Identify which cell holds the provided text, then report its [x, y] central coordinate. 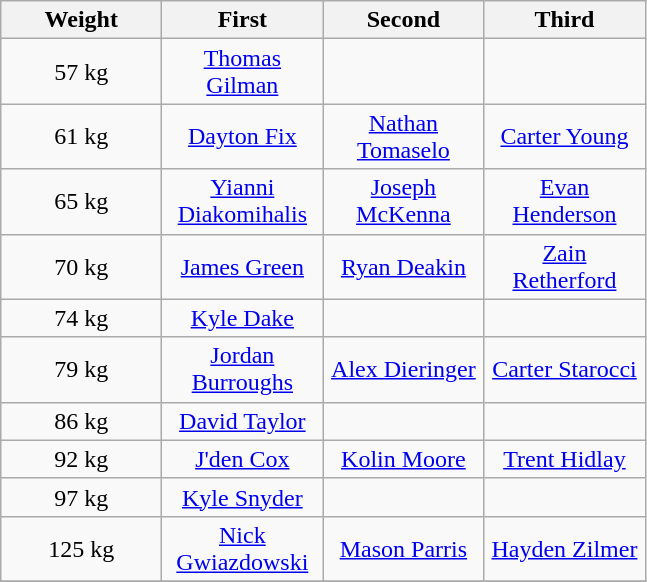
70 kg [82, 266]
79 kg [82, 370]
Nick Gwiazdowski [242, 548]
J'den Cox [242, 459]
Carter Starocci [564, 370]
Alex Dieringer [404, 370]
61 kg [82, 136]
Carter Young [564, 136]
Yianni Diakomihalis [242, 202]
Zain Retherford [564, 266]
Mason Parris [404, 548]
Jordan Burroughs [242, 370]
125 kg [82, 548]
Second [404, 20]
Dayton Fix [242, 136]
57 kg [82, 72]
David Taylor [242, 421]
Kyle Snyder [242, 497]
Weight [82, 20]
Joseph McKenna [404, 202]
Kolin Moore [404, 459]
Nathan Tomaselo [404, 136]
74 kg [82, 318]
Evan Henderson [564, 202]
Thomas Gilman [242, 72]
97 kg [82, 497]
First [242, 20]
Third [564, 20]
86 kg [82, 421]
Ryan Deakin [404, 266]
Kyle Dake [242, 318]
Trent Hidlay [564, 459]
Hayden Zilmer [564, 548]
92 kg [82, 459]
James Green [242, 266]
65 kg [82, 202]
